Extract the [X, Y] coordinate from the center of the cell holding the provided text.  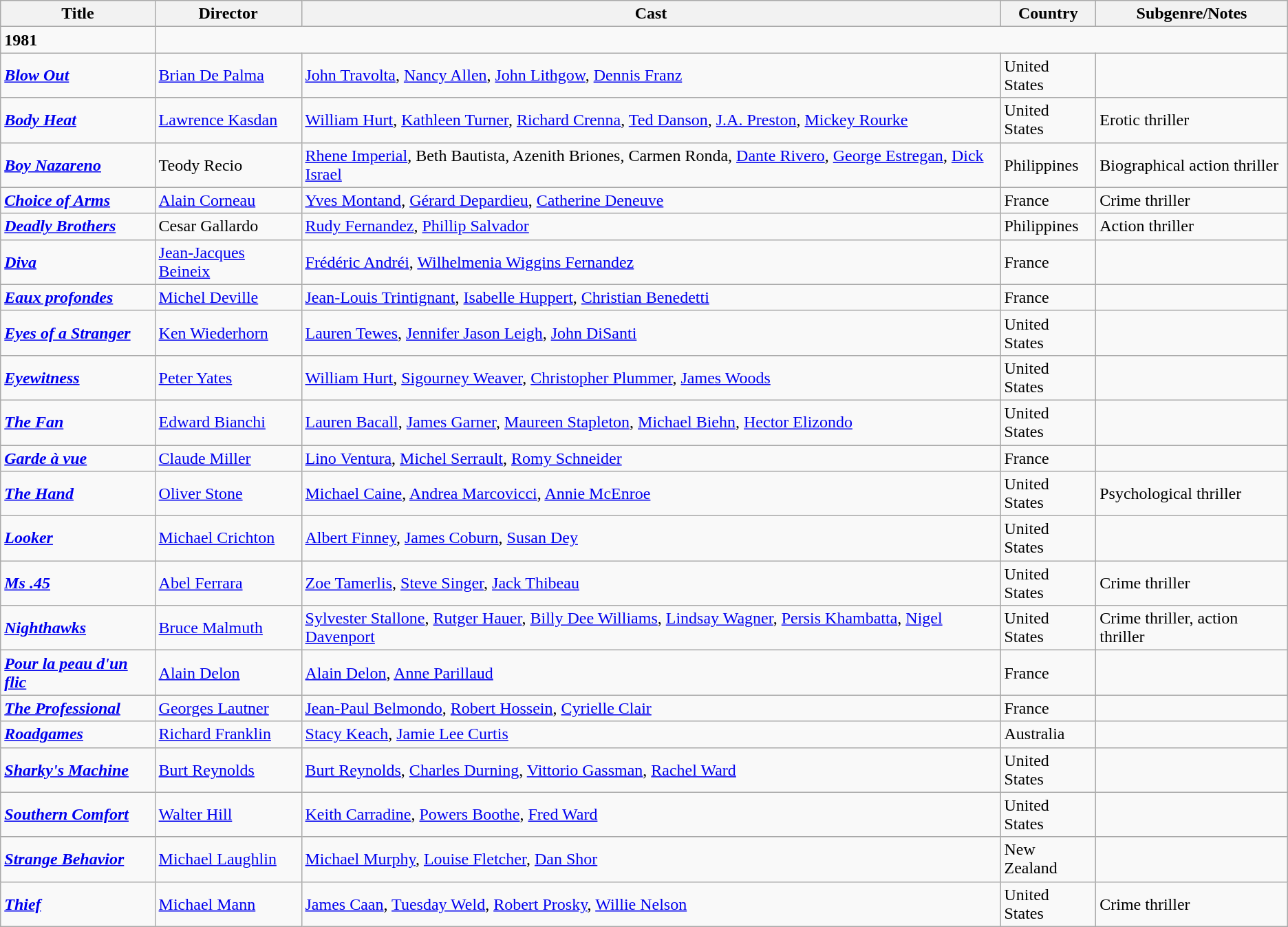
Title [78, 14]
Michael Mann [228, 904]
Frédéric Andréi, Wilhelmenia Wiggins Fernandez [651, 262]
Nighthawks [78, 628]
Psychological thriller [1192, 494]
Diva [78, 262]
Strange Behavior [78, 859]
Michael Laughlin [228, 859]
The Professional [78, 708]
Cesar Gallardo [228, 226]
Oliver Stone [228, 494]
Zoe Tamerlis, Steve Singer, Jack Thibeau [651, 584]
Choice of Arms [78, 200]
Walter Hill [228, 815]
Lauren Bacall, James Garner, Maureen Stapleton, Michael Biehn, Hector Elizondo [651, 423]
Ken Wiederhorn [228, 333]
Thief [78, 904]
Yves Montand, Gérard Depardieu, Catherine Deneuve [651, 200]
Ms .45 [78, 584]
Eaux profondes [78, 297]
Burt Reynolds, Charles Durning, Vittorio Gassman, Rachel Ward [651, 769]
Pour la peau d'un flic [78, 673]
Michel Deville [228, 297]
William Hurt, Sigourney Weaver, Christopher Plummer, James Woods [651, 377]
Action thriller [1192, 226]
Biographical action thriller [1192, 165]
Director [228, 14]
Michael Crichton [228, 538]
Eyewitness [78, 377]
Jean-Louis Trintignant, Isabelle Huppert, Christian Benedetti [651, 297]
Country [1049, 14]
Boy Nazareno [78, 165]
Lino Ventura, Michel Serrault, Romy Schneider [651, 458]
Looker [78, 538]
Jean-Paul Belmondo, Robert Hossein, Cyrielle Clair [651, 708]
Edward Bianchi [228, 423]
Bruce Malmuth [228, 628]
Eyes of a Stranger [78, 333]
Garde à vue [78, 458]
Stacy Keach, Jamie Lee Curtis [651, 734]
Blow Out [78, 76]
Alain Delon, Anne Parillaud [651, 673]
James Caan, Tuesday Weld, Robert Prosky, Willie Nelson [651, 904]
Rhene Imperial, Beth Bautista, Azenith Briones, Carmen Ronda, Dante Rivero, George Estregan, Dick Israel [651, 165]
Georges Lautner [228, 708]
Michael Murphy, Louise Fletcher, Dan Shor [651, 859]
Sylvester Stallone, Rutger Hauer, Billy Dee Williams, Lindsay Wagner, Persis Khambatta, Nigel Davenport [651, 628]
Roadgames [78, 734]
Body Heat [78, 120]
Lauren Tewes, Jennifer Jason Leigh, John DiSanti [651, 333]
Burt Reynolds [228, 769]
Keith Carradine, Powers Boothe, Fred Ward [651, 815]
Peter Yates [228, 377]
Michael Caine, Andrea Marcovicci, Annie McEnroe [651, 494]
Rudy Fernandez, Phillip Salvador [651, 226]
Alain Corneau [228, 200]
Erotic thriller [1192, 120]
William Hurt, Kathleen Turner, Richard Crenna, Ted Danson, J.A. Preston, Mickey Rourke [651, 120]
Abel Ferrara [228, 584]
The Hand [78, 494]
Lawrence Kasdan [228, 120]
Teody Recio [228, 165]
Sharky's Machine [78, 769]
The Fan [78, 423]
1981 [78, 40]
Australia [1049, 734]
Deadly Brothers [78, 226]
John Travolta, Nancy Allen, John Lithgow, Dennis Franz [651, 76]
Brian De Palma [228, 76]
Claude Miller [228, 458]
Richard Franklin [228, 734]
Cast [651, 14]
Alain Delon [228, 673]
Crime thriller, action thriller [1192, 628]
Southern Comfort [78, 815]
Albert Finney, James Coburn, Susan Dey [651, 538]
New Zealand [1049, 859]
Subgenre/Notes [1192, 14]
Jean-Jacques Beineix [228, 262]
